Output the (X, Y) coordinate of the center of the cell containing the given text.  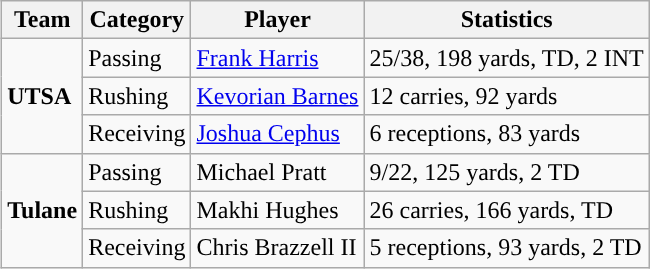
Michael Pratt (278, 172)
Category (137, 20)
5 receptions, 93 yards, 2 TD (506, 248)
6 receptions, 83 yards (506, 134)
Player (278, 20)
Frank Harris (278, 58)
UTSA (42, 96)
25/38, 198 yards, TD, 2 INT (506, 58)
Team (42, 20)
Makhi Hughes (278, 210)
Joshua Cephus (278, 134)
26 carries, 166 yards, TD (506, 210)
9/22, 125 yards, 2 TD (506, 172)
Statistics (506, 20)
Tulane (42, 210)
Kevorian Barnes (278, 96)
12 carries, 92 yards (506, 96)
Chris Brazzell II (278, 248)
